Capture the cell that displays the provided text and extract its [X, Y] central coordinate. 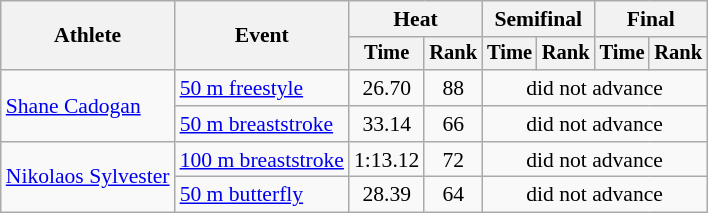
Final [651, 19]
88 [453, 88]
Shane Cadogan [88, 106]
50 m freestyle [262, 88]
26.70 [386, 88]
66 [453, 124]
50 m breaststroke [262, 124]
Nikolaos Sylvester [88, 178]
50 m butterfly [262, 195]
1:13.12 [386, 160]
100 m breaststroke [262, 160]
Event [262, 36]
28.39 [386, 195]
64 [453, 195]
Heat [416, 19]
72 [453, 160]
Athlete [88, 36]
33.14 [386, 124]
Semifinal [538, 19]
